Locate the cell with the specified text and output its [x, y] center coordinate. 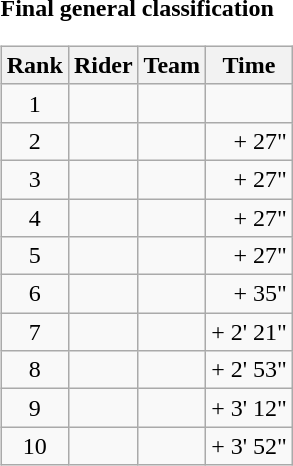
+ 3' 12" [250, 408]
+ 3' 52" [250, 446]
2 [34, 141]
Team [172, 65]
9 [34, 408]
+ 2' 21" [250, 332]
3 [34, 179]
+ 35" [250, 294]
Time [250, 65]
4 [34, 217]
Rank [34, 65]
10 [34, 446]
1 [34, 103]
+ 2' 53" [250, 370]
5 [34, 256]
7 [34, 332]
8 [34, 370]
Rider [103, 65]
6 [34, 294]
